Find where the given text appears and provide that cell's center as [x, y] coordinate. 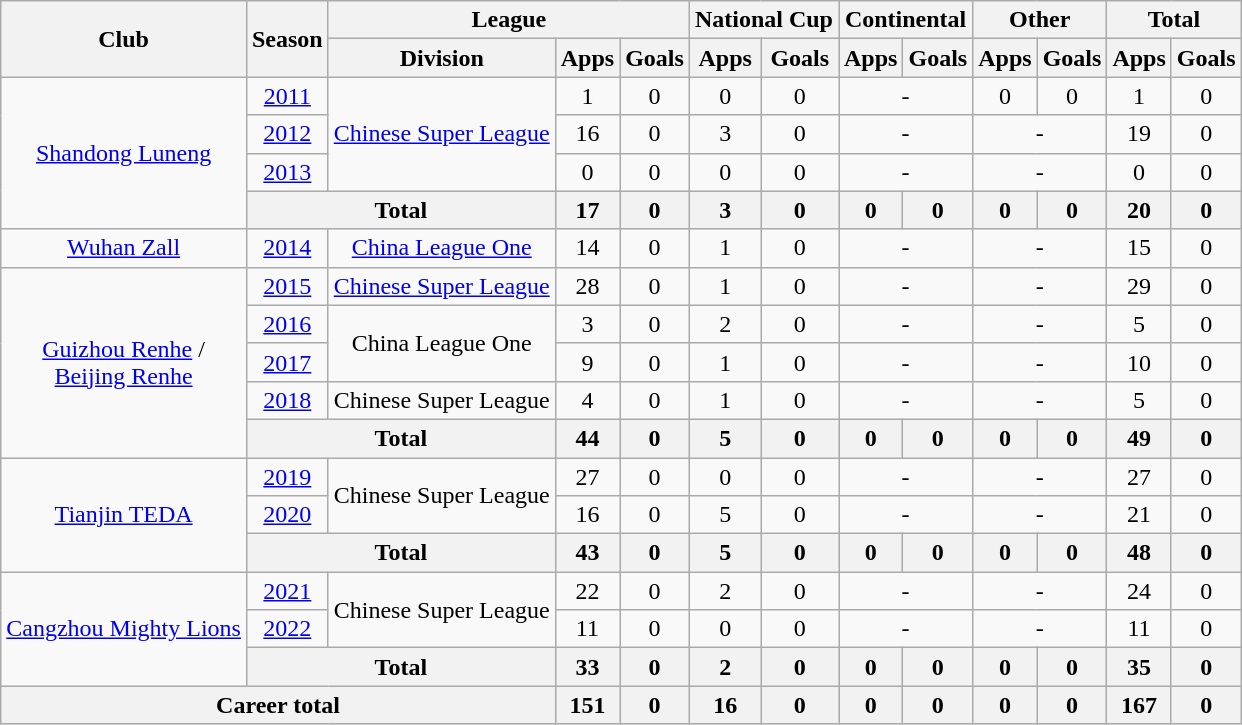
2022 [287, 629]
2013 [287, 172]
Career total [278, 705]
33 [587, 667]
15 [1139, 248]
49 [1139, 438]
17 [587, 210]
167 [1139, 705]
Continental [905, 20]
28 [587, 286]
Wuhan Zall [124, 248]
Guizhou Renhe /Beijing Renhe [124, 362]
10 [1139, 362]
Division [442, 58]
Other [1040, 20]
2020 [287, 515]
National Cup [764, 20]
22 [587, 591]
24 [1139, 591]
29 [1139, 286]
2012 [287, 134]
151 [587, 705]
Shandong Luneng [124, 153]
2016 [287, 324]
2021 [287, 591]
2018 [287, 400]
43 [587, 553]
21 [1139, 515]
2015 [287, 286]
48 [1139, 553]
2011 [287, 96]
35 [1139, 667]
9 [587, 362]
Tianjin TEDA [124, 515]
20 [1139, 210]
Season [287, 39]
4 [587, 400]
Club [124, 39]
44 [587, 438]
League [508, 20]
2017 [287, 362]
14 [587, 248]
2019 [287, 477]
Cangzhou Mighty Lions [124, 629]
19 [1139, 134]
2014 [287, 248]
